Provide the [x, y] coordinate of the cell's center where the given text is located.  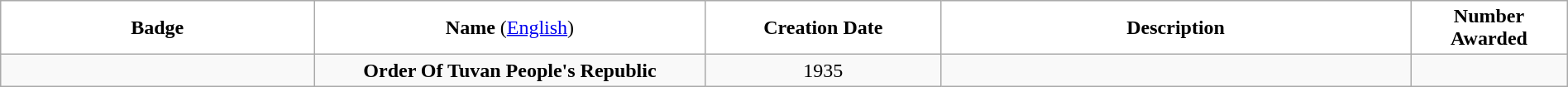
Order Of Tuvan People's Republic [510, 70]
Badge [157, 28]
Number Awarded [1489, 28]
Creation Date [823, 28]
Description [1175, 28]
Name (English) [510, 28]
1935 [823, 70]
